Determine the [X, Y] coordinate at the center of the cell enclosing the given text.  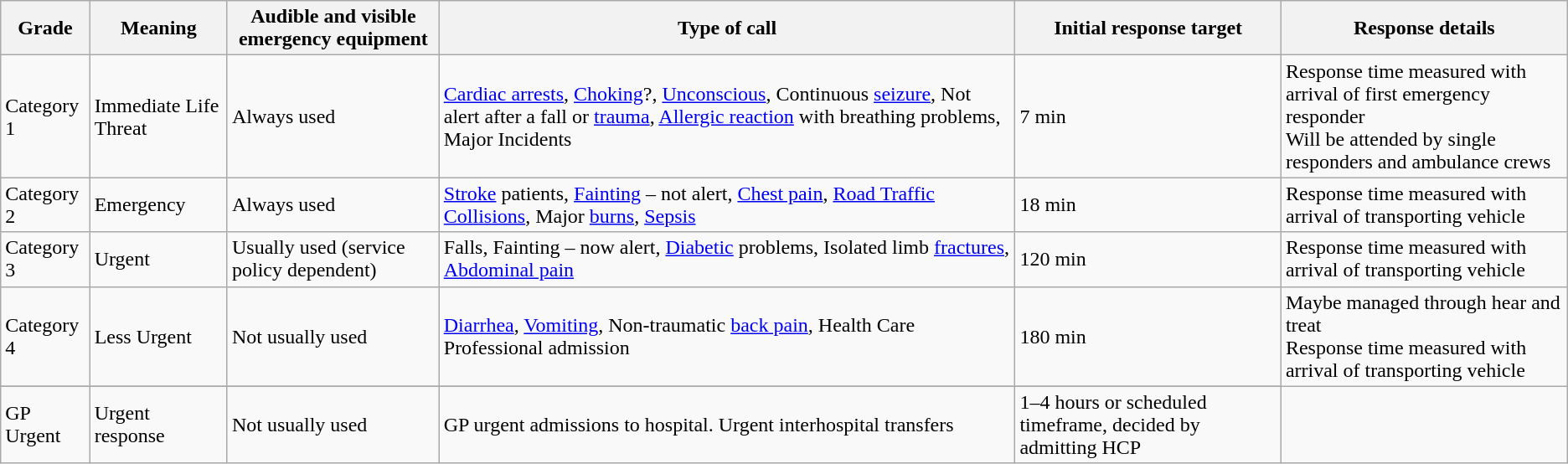
120 min [1148, 260]
Type of call [727, 28]
Urgent [158, 260]
Emergency [158, 204]
Grade [45, 28]
Meaning [158, 28]
Maybe managed through hear and treatResponse time measured with arrival of transporting vehicle [1424, 337]
7 min [1148, 116]
GP urgent admissions to hospital. Urgent interhospital transfers [727, 425]
18 min [1148, 204]
Response details [1424, 28]
Less Urgent [158, 337]
Diarrhea, Vomiting, Non-traumatic back pain, Health Care Professional admission [727, 337]
Category 4 [45, 337]
Usually used (service policy dependent) [333, 260]
GP Urgent [45, 425]
Urgent response [158, 425]
Initial response target [1148, 28]
Stroke patients, Fainting – not alert, Chest pain, Road Traffic Collisions, Major burns, Sepsis [727, 204]
Audible and visible emergency equipment [333, 28]
Category 3 [45, 260]
Category 1 [45, 116]
Response time measured with arrival of first emergency responderWill be attended by single responders and ambulance crews [1424, 116]
Falls, Fainting – now alert, Diabetic problems, Isolated limb fractures, Abdominal pain [727, 260]
1–4 hours or scheduled timeframe, decided by admitting HCP [1148, 425]
Category 2 [45, 204]
Immediate Life Threat [158, 116]
180 min [1148, 337]
